Find where the given text appears and provide that cell's center as (x, y) coordinate. 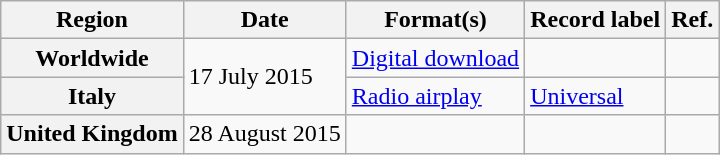
Date (264, 20)
Ref. (692, 20)
Digital download (435, 58)
Worldwide (92, 58)
17 July 2015 (264, 77)
United Kingdom (92, 134)
Format(s) (435, 20)
Record label (596, 20)
28 August 2015 (264, 134)
Radio airplay (435, 96)
Region (92, 20)
Universal (596, 96)
Italy (92, 96)
